For the text-containing cell, return its midpoint in (x, y) coordinate format. 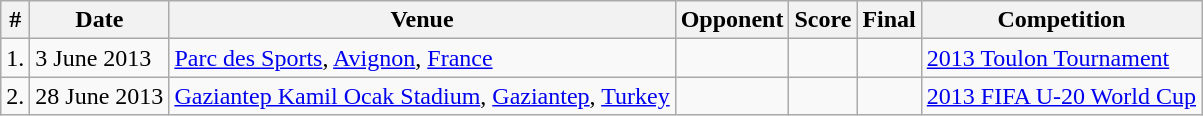
28 June 2013 (100, 96)
1. (16, 58)
3 June 2013 (100, 58)
Date (100, 20)
Opponent (732, 20)
# (16, 20)
Competition (1061, 20)
Final (889, 20)
Score (823, 20)
Parc des Sports, Avignon, France (422, 58)
Gaziantep Kamil Ocak Stadium, Gaziantep, Turkey (422, 96)
2013 FIFA U-20 World Cup (1061, 96)
Venue (422, 20)
2. (16, 96)
2013 Toulon Tournament (1061, 58)
